Detect which cell encompasses the target text, then output its [X, Y] center coordinate. 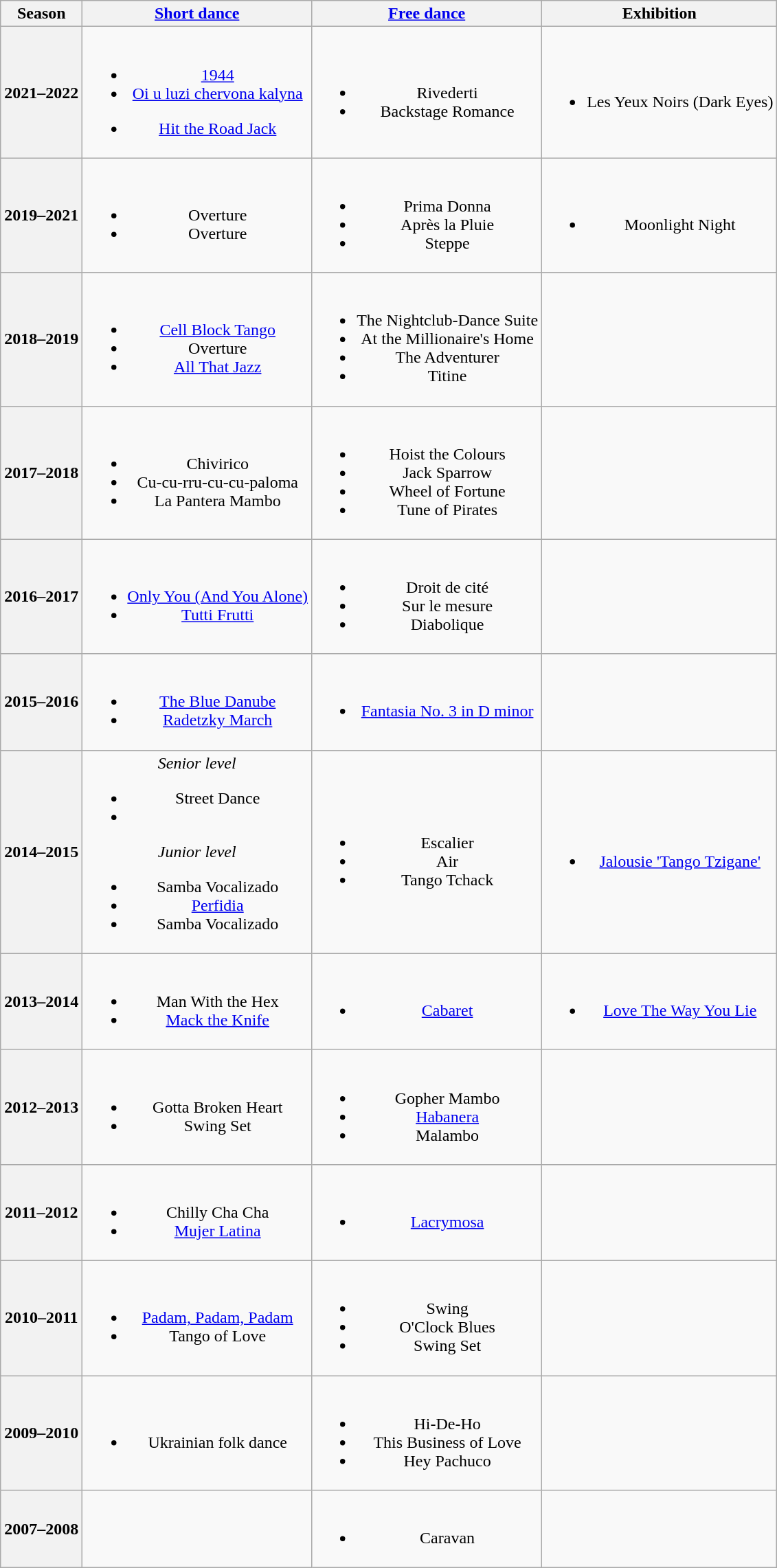
The Blue Danube Radetzky March [197, 702]
2011–2012 [41, 1212]
Season [41, 14]
2018–2019 [41, 339]
Overture Overture [197, 216]
Lacrymosa [427, 1212]
Jalousie 'Tango Tzigane' [660, 852]
Chilly Cha Cha Mujer Latina [197, 1212]
The Nightclub-Dance Suite At the Millionaire's Home The Adventurer Titine [427, 339]
Fantasia No. 3 in D minor [427, 702]
Short dance [197, 14]
2015–2016 [41, 702]
Chivirico Cu-cu-rru-cu-cu-paloma La Pantera Mambo [197, 473]
2013–2014 [41, 1001]
Hoist the Colours Jack Sparrow Wheel of Fortune Tune of Pirates [427, 473]
2009–2010 [41, 1433]
2014–2015 [41, 852]
Gotta Broken Heart Swing Set [197, 1107]
Padam, Padam, Padam Tango of Love [197, 1317]
Cell Block Tango Overture All That Jazz [197, 339]
Caravan [427, 1529]
Cabaret [427, 1001]
Man With the Hex Mack the Knife [197, 1001]
2010–2011 [41, 1317]
Les Yeux Noirs (Dark Eyes) [660, 92]
2007–2008 [41, 1529]
2012–2013 [41, 1107]
Free dance [427, 14]
2019–2021 [41, 216]
2021–2022 [41, 92]
2017–2018 [41, 473]
Gopher MamboHabaneraMalambo [427, 1107]
Senior level Street Dance Junior levelSamba Vocalizado Perfidia Samba Vocalizado [197, 852]
Hi-De-Ho This Business of LoveHey Pachuco [427, 1433]
Only You (And You Alone) Tutti Frutti [197, 596]
Love The Way You Lie [660, 1001]
Prima DonnaAprès la PluieSteppe [427, 216]
Escalier Air Tango Tchack [427, 852]
Droit de cité Sur le mesure Diabolique [427, 596]
1944 Oi u luzi chervona kalyna Hit the Road Jack [197, 92]
Ukrainian folk dance [197, 1433]
Swing O'Clock Blues Swing Set [427, 1317]
2016–2017 [41, 596]
Exhibition [660, 14]
Moonlight Night [660, 216]
Rivederti Backstage Romance [427, 92]
